From the cell containing the given text, extract its center point as [X, Y] coordinate. 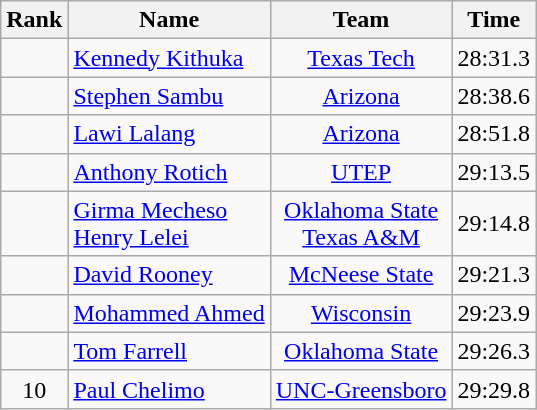
Name [169, 20]
28:31.3 [494, 58]
Anthony Rotich [169, 172]
Oklahoma State [361, 351]
Mohammed Ahmed [169, 313]
Tom Farrell [169, 351]
29:26.3 [494, 351]
29:29.8 [494, 389]
Kennedy Kithuka [169, 58]
UNC-Greensboro [361, 389]
McNeese State [361, 275]
Rank [34, 20]
Texas Tech [361, 58]
Girma Mecheso Henry Lelei [169, 224]
David Rooney [169, 275]
28:51.8 [494, 134]
Stephen Sambu [169, 96]
Lawi Lalang [169, 134]
29:14.8 [494, 224]
Wisconsin [361, 313]
28:38.6 [494, 96]
Paul Chelimo [169, 389]
29:21.3 [494, 275]
29:13.5 [494, 172]
10 [34, 389]
Time [494, 20]
UTEP [361, 172]
29:23.9 [494, 313]
Team [361, 20]
Oklahoma StateTexas A&M [361, 224]
